Capture the cell that displays the provided text and extract its [x, y] central coordinate. 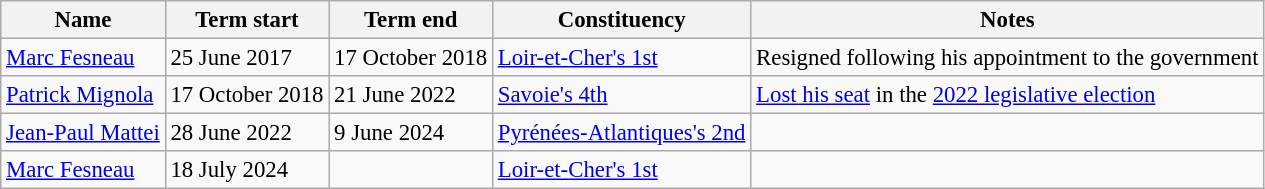
Patrick Mignola [83, 95]
Jean-Paul Mattei [83, 133]
Name [83, 20]
21 June 2022 [411, 95]
9 June 2024 [411, 133]
Term start [247, 20]
Pyrénées-Atlantiques's 2nd [622, 133]
Notes [1008, 20]
Savoie's 4th [622, 95]
Term end [411, 20]
Lost his seat in the 2022 legislative election [1008, 95]
Constituency [622, 20]
28 June 2022 [247, 133]
Resigned following his appointment to the government [1008, 58]
25 June 2017 [247, 58]
18 July 2024 [247, 170]
